Determine the (x, y) coordinate at the center of the cell enclosing the given text.  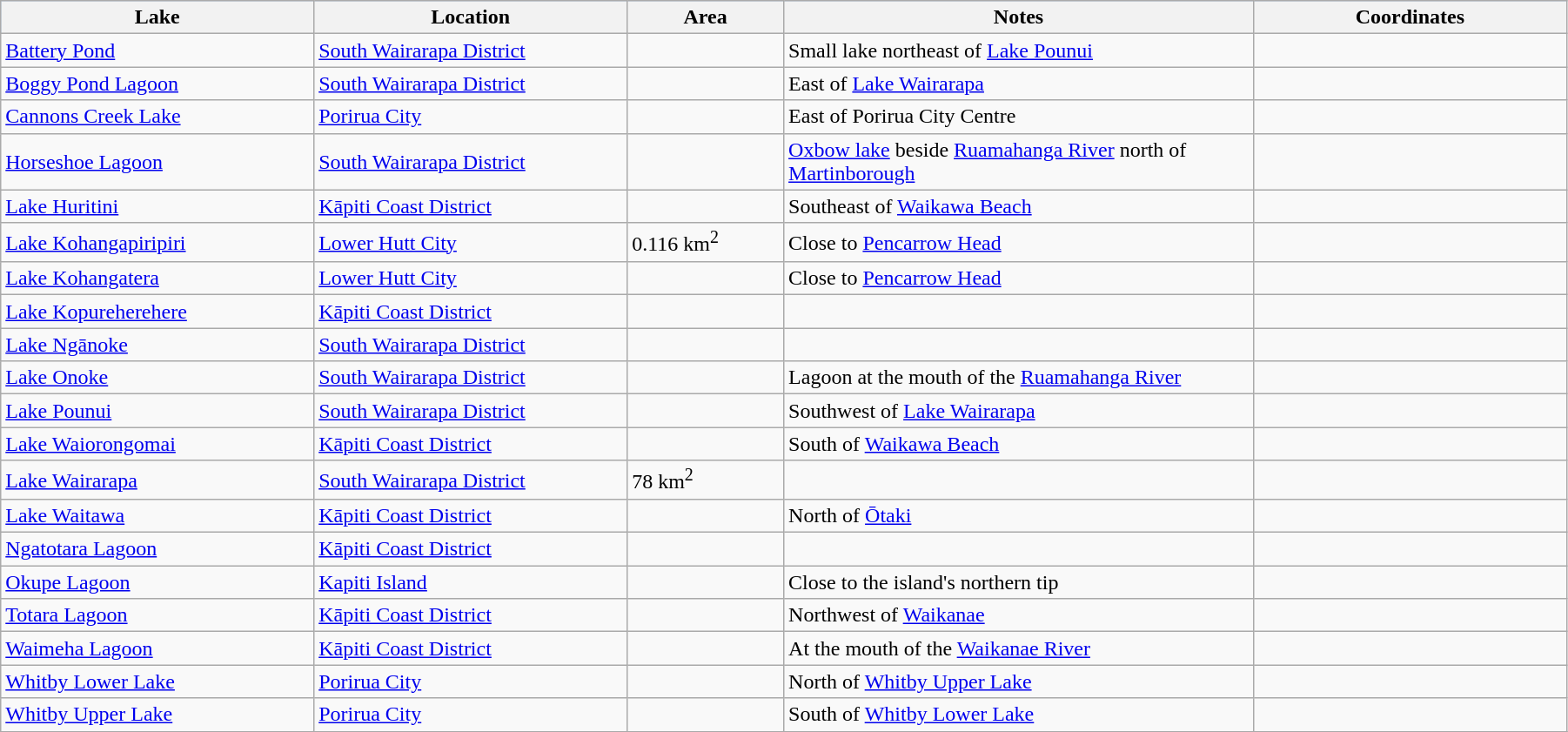
Southeast of Waikawa Beach (1019, 206)
Totara Lagoon (157, 615)
East of Lake Wairarapa (1019, 84)
Okupe Lagoon (157, 582)
Waimeha Lagoon (157, 648)
North of Whitby Upper Lake (1019, 682)
South of Waikawa Beach (1019, 444)
Horseshoe Lagoon (157, 162)
Lake Wairarapa (157, 480)
North of Ōtaki (1019, 516)
Lake (157, 17)
Location (471, 17)
Lagoon at the mouth of the Ruamahanga River (1019, 378)
Lake Onoke (157, 378)
Lake Ngānoke (157, 345)
Lake Kopureherehere (157, 312)
0.116 km2 (706, 242)
78 km2 (706, 480)
Northwest of Waikanae (1019, 615)
Lake Kohangatera (157, 279)
Oxbow lake beside Ruamahanga River north of Martinborough (1019, 162)
East of Porirua City Centre (1019, 117)
At the mouth of the Waikanae River (1019, 648)
Ngatotara Lagoon (157, 549)
Close to the island's northern tip (1019, 582)
Cannons Creek Lake (157, 117)
Lake Huritini (157, 206)
South of Whitby Lower Lake (1019, 715)
Notes (1019, 17)
Lake Waitawa (157, 516)
Kapiti Island (471, 582)
Whitby Lower Lake (157, 682)
Battery Pond (157, 50)
Lake Pounui (157, 411)
Lake Waiorongomai (157, 444)
Coordinates (1410, 17)
Whitby Upper Lake (157, 715)
Area (706, 17)
Boggy Pond Lagoon (157, 84)
Southwest of Lake Wairarapa (1019, 411)
Lake Kohangapiripiri (157, 242)
Small lake northeast of Lake Pounui (1019, 50)
